Search for the cell housing the specified text and yield its (X, Y) center coordinate. 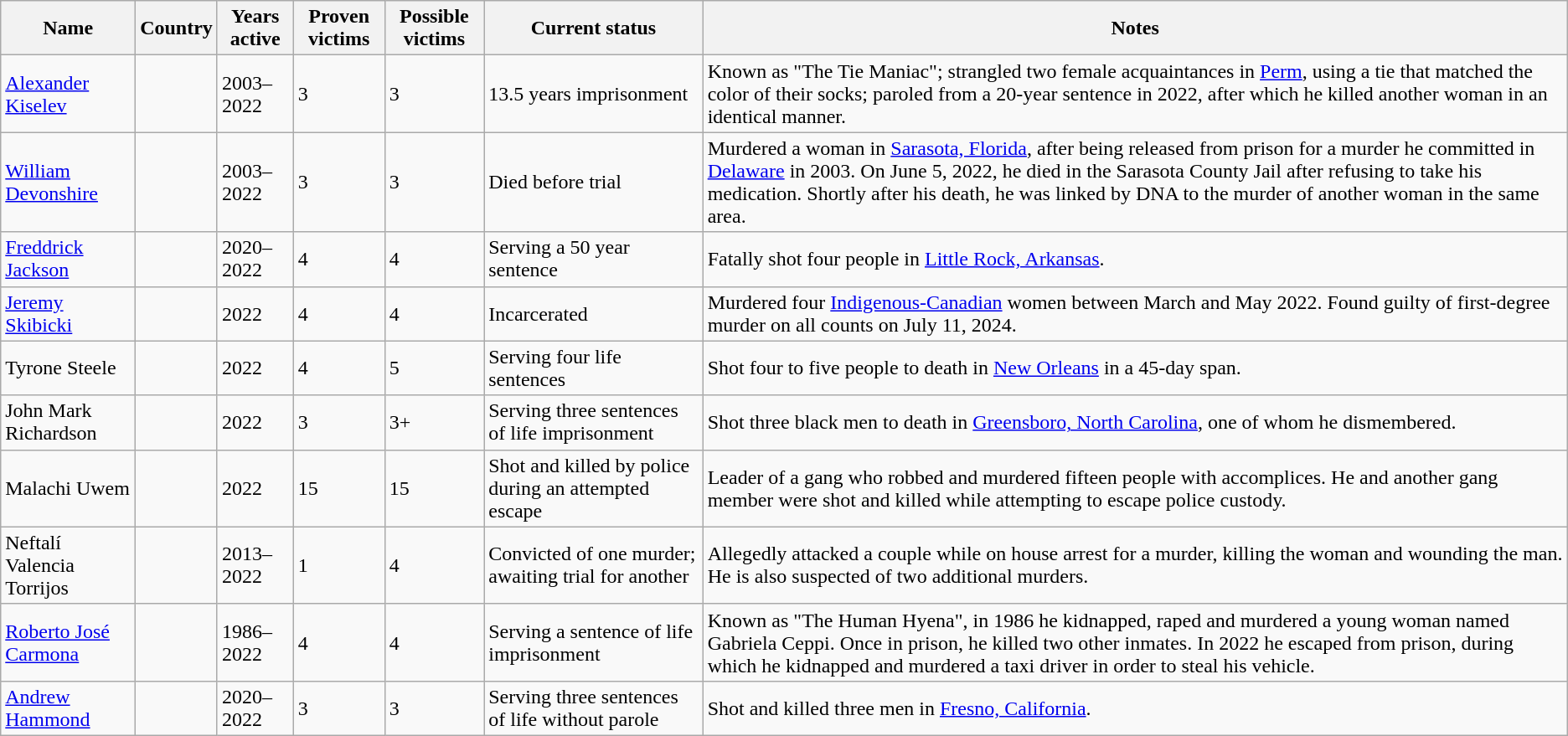
Shot and killed by police during an attempted escape (593, 488)
Incarcerated (593, 313)
Andrew Hammond (69, 708)
Convicted of one murder; awaiting trial for another (593, 565)
Tyrone Steele (69, 368)
5 (434, 368)
Died before trial (593, 183)
Shot three black men to death in Greensboro, North Carolina, one of whom he dismembered. (1135, 422)
Jeremy Skibicki (69, 313)
Country (177, 28)
13.5 years imprisonment (593, 94)
Serving three sentences of life imprisonment (593, 422)
1 (338, 565)
Roberto José Carmona (69, 642)
Shot and killed three men in Fresno, California. (1135, 708)
Current status (593, 28)
Serving three sentences of life without parole (593, 708)
Possible victims (434, 28)
Freddrick Jackson (69, 260)
Murdered four Indigenous-Canadian women between March and May 2022. Found guilty of first-degree murder on all counts on July 11, 2024. (1135, 313)
Shot four to five people to death in New Orleans in a 45-day span. (1135, 368)
Years active (255, 28)
Notes (1135, 28)
Serving a sentence of life imprisonment (593, 642)
Neftalí Valencia Torrijos (69, 565)
2013–2022 (255, 565)
William Devonshire (69, 183)
3+ (434, 422)
Alexander Kiselev (69, 94)
John Mark Richardson (69, 422)
Name (69, 28)
Serving a 50 year sentence (593, 260)
Proven victims (338, 28)
1986–2022 (255, 642)
Fatally shot four people in Little Rock, Arkansas. (1135, 260)
Serving four life sentences (593, 368)
Malachi Uwem (69, 488)
